From the cell containing the given text, extract its center point as [X, Y] coordinate. 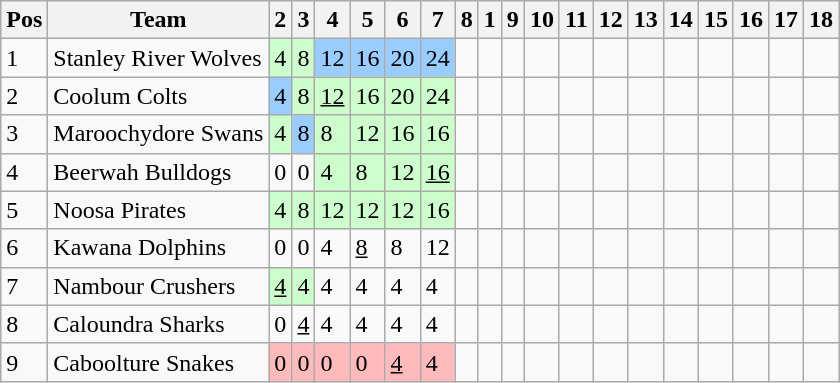
Team [158, 20]
18 [822, 20]
17 [786, 20]
Nambour Crushers [158, 286]
Caboolture Snakes [158, 362]
Noosa Pirates [158, 210]
Coolum Colts [158, 96]
Beerwah Bulldogs [158, 172]
Pos [24, 20]
14 [680, 20]
13 [646, 20]
11 [576, 20]
Maroochydore Swans [158, 134]
Stanley River Wolves [158, 58]
10 [542, 20]
Caloundra Sharks [158, 324]
15 [716, 20]
Kawana Dolphins [158, 248]
